Locate the cell with the specified text and output its (X, Y) center coordinate. 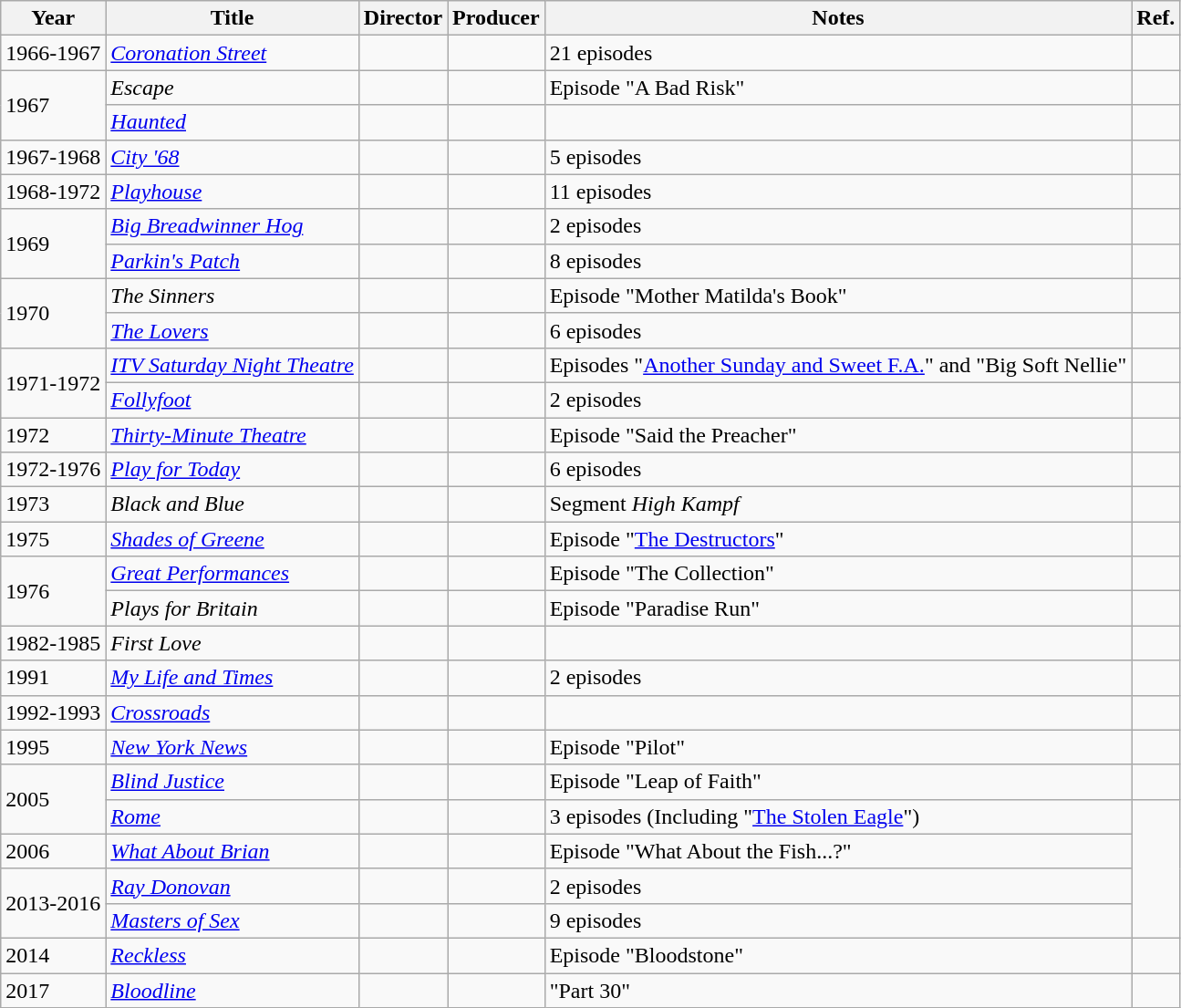
Ray Donovan (233, 886)
1973 (53, 504)
Episode "Bloodstone" (838, 955)
1972 (53, 435)
Episode "The Destructors" (838, 539)
Parkin's Patch (233, 261)
1975 (53, 539)
1992-1993 (53, 712)
2013-2016 (53, 903)
Episode "Leap of Faith" (838, 782)
1970 (53, 313)
1966-1967 (53, 53)
Bloodline (233, 990)
9 episodes (838, 920)
1982-1985 (53, 643)
8 episodes (838, 261)
Shades of Greene (233, 539)
Year (53, 18)
Crossroads (233, 712)
1995 (53, 747)
1967 (53, 105)
1991 (53, 678)
5 episodes (838, 157)
Director (403, 18)
Coronation Street (233, 53)
Haunted (233, 122)
Masters of Sex (233, 920)
Escape (233, 88)
Episode "Pilot" (838, 747)
Blind Justice (233, 782)
Episode "A Bad Risk" (838, 88)
ITV Saturday Night Theatre (233, 365)
2005 (53, 799)
Great Performances (233, 574)
Reckless (233, 955)
Rome (233, 816)
Follyfoot (233, 400)
1967-1968 (53, 157)
Ref. (1156, 18)
The Sinners (233, 296)
Episode "Said the Preacher" (838, 435)
My Life and Times (233, 678)
Episode "Paradise Run" (838, 608)
The Lovers (233, 330)
1972-1976 (53, 470)
First Love (233, 643)
2014 (53, 955)
Segment High Kampf (838, 504)
Notes (838, 18)
Episode "The Collection" (838, 574)
"Part 30" (838, 990)
1968-1972 (53, 192)
11 episodes (838, 192)
3 episodes (Including "The Stolen Eagle") (838, 816)
Episode "Mother Matilda's Book" (838, 296)
Plays for Britain (233, 608)
What About Brian (233, 851)
New York News (233, 747)
Episode "What About the Fish...?" (838, 851)
Big Breadwinner Hog (233, 226)
21 episodes (838, 53)
Title (233, 18)
2006 (53, 851)
1976 (53, 591)
Episodes "Another Sunday and Sweet F.A." and "Big Soft Nellie" (838, 365)
1969 (53, 244)
Thirty-Minute Theatre (233, 435)
Black and Blue (233, 504)
2017 (53, 990)
Producer (496, 18)
1971-1972 (53, 382)
Playhouse (233, 192)
Play for Today (233, 470)
City '68 (233, 157)
